From the cell containing the given text, extract its center point as [x, y] coordinate. 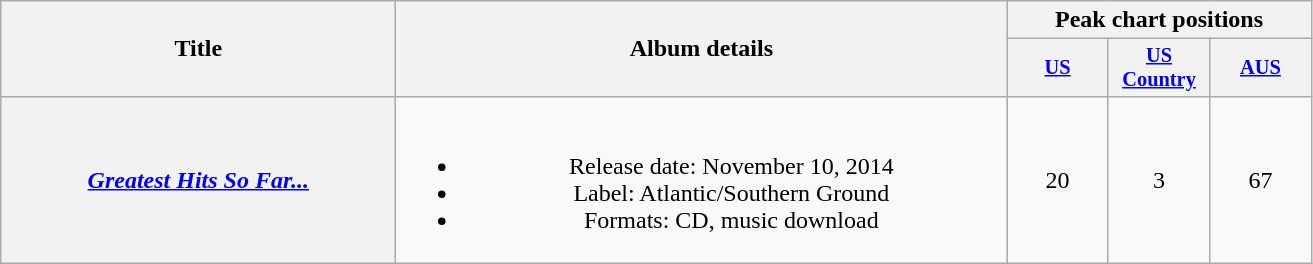
Greatest Hits So Far... [198, 180]
Release date: November 10, 2014Label: Atlantic/Southern GroundFormats: CD, music download [702, 180]
AUS [1260, 68]
Peak chart positions [1159, 20]
3 [1158, 180]
US [1058, 68]
Album details [702, 49]
20 [1058, 180]
Title [198, 49]
US Country [1158, 68]
67 [1260, 180]
